Extract the (x, y) coordinate from the center of the cell holding the provided text.  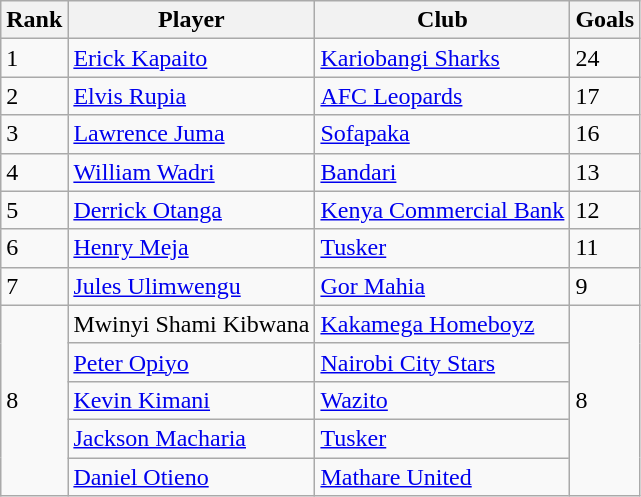
12 (605, 210)
Player (192, 20)
Club (442, 20)
Nairobi City Stars (442, 362)
11 (605, 248)
6 (34, 248)
Kenya Commercial Bank (442, 210)
Rank (34, 20)
Daniel Otieno (192, 477)
Goals (605, 20)
Kevin Kimani (192, 400)
1 (34, 58)
9 (605, 286)
5 (34, 210)
Derrick Otanga (192, 210)
Lawrence Juma (192, 134)
Kakamega Homeboyz (442, 324)
13 (605, 172)
3 (34, 134)
Gor Mahia (442, 286)
16 (605, 134)
Kariobangi Sharks (442, 58)
Peter Opiyo (192, 362)
Henry Meja (192, 248)
Elvis Rupia (192, 96)
Erick Kapaito (192, 58)
Sofapaka (442, 134)
2 (34, 96)
Jackson Macharia (192, 438)
Mathare United (442, 477)
7 (34, 286)
Jules Ulimwengu (192, 286)
William Wadri (192, 172)
AFC Leopards (442, 96)
Mwinyi Shami Kibwana (192, 324)
17 (605, 96)
24 (605, 58)
Bandari (442, 172)
Wazito (442, 400)
4 (34, 172)
